Extract the [x, y] coordinate from the center of the cell holding the provided text.  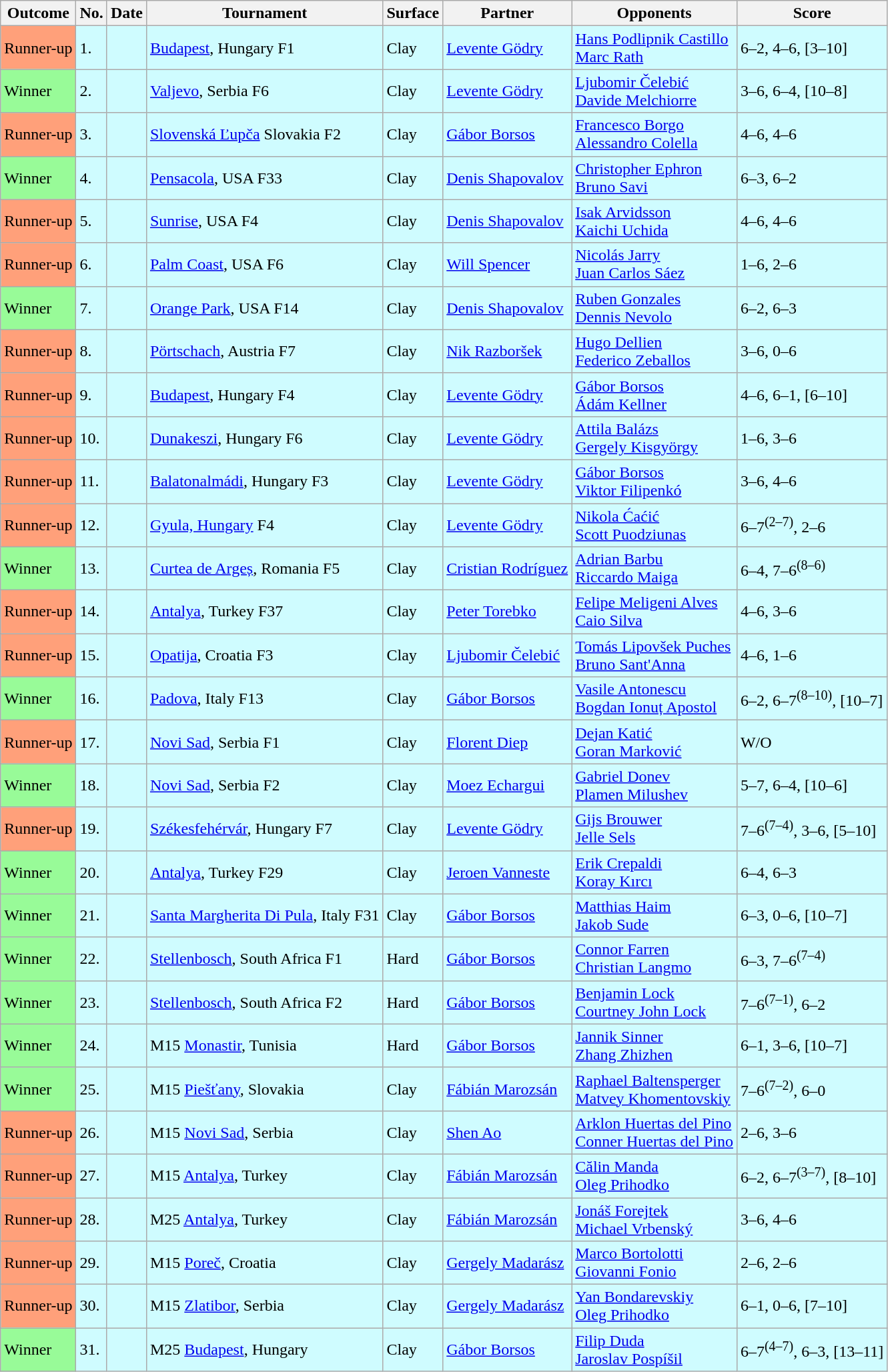
Matthias Haim Jakob Sude [654, 915]
29. [91, 1263]
Tomás Lipovšek Puches Bruno Sant'Anna [654, 655]
M15 Monastir, Tunisia [264, 1046]
4. [91, 177]
Opatija, Croatia F3 [264, 655]
Francesco Borgo Alessandro Colella [654, 135]
Adrian Barbu Riccardo Maiga [654, 568]
Shen Ao [507, 1133]
Nikola Ćaćić Scott Puodziunas [654, 524]
Sunrise, USA F4 [264, 221]
Jonáš Forejtek Michael Vrbenský [654, 1219]
6–3, 0–6, [10–7] [811, 915]
Outcome [39, 13]
17. [91, 742]
5. [91, 221]
1–6, 3–6 [811, 438]
3–6, 0–6 [811, 351]
Nicolás Jarry Juan Carlos Sáez [654, 264]
Tournament [264, 13]
6–2, 6–7(3–7), [8–10] [811, 1175]
12. [91, 524]
Will Spencer [507, 264]
7–6(7–2), 6–0 [811, 1089]
9. [91, 395]
Gábor Borsos Viktor Filipenkó [654, 482]
Partner [507, 13]
Gabriel Donev Plamen Milushev [654, 786]
Marco Bortolotti Giovanni Fonio [654, 1263]
6–3, 6–2 [811, 177]
Palm Coast, USA F6 [264, 264]
Surface [413, 13]
6–2, 4–6, [3–10] [811, 48]
Christopher Ephron Bruno Savi [654, 177]
25. [91, 1089]
Raphael Baltensperger Matvey Khomentovskiy [654, 1089]
Gábor Borsos Ádám Kellner [654, 395]
Santa Margherita Di Pula, Italy F31 [264, 915]
Călin Manda Oleg Prihodko [654, 1175]
7–6(7–1), 6–2 [811, 1002]
10. [91, 438]
14. [91, 612]
Orange Park, USA F14 [264, 308]
Ljubomir Čelebić Davide Melchiorre [654, 91]
Felipe Meligeni Alves Caio Silva [654, 612]
Pensacola, USA F33 [264, 177]
2–6, 2–6 [811, 1263]
3–6, 6–4, [10–8] [811, 91]
30. [91, 1306]
6–7(2–7), 2–6 [811, 524]
28. [91, 1219]
Peter Torebko [507, 612]
Yan Bondarevskiy Oleg Prihodko [654, 1306]
24. [91, 1046]
16. [91, 699]
6–4, 6–3 [811, 872]
7–6(7–4), 3–6, [5–10] [811, 828]
6–3, 7–6(7–4) [811, 959]
8. [91, 351]
Vasile Antonescu Bogdan Ionuț Apostol [654, 699]
Stellenbosch, South Africa F2 [264, 1002]
Székesfehérvár, Hungary F7 [264, 828]
Filip Duda Jaroslav Pospíšil [654, 1350]
6–7(4–7), 6–3, [13–11] [811, 1350]
Benjamin Lock Courtney John Lock [654, 1002]
Novi Sad, Serbia F2 [264, 786]
15. [91, 655]
Balatonalmádi, Hungary F3 [264, 482]
M25 Budapest, Hungary [264, 1350]
Florent Diep [507, 742]
Score [811, 13]
22. [91, 959]
6–1, 3–6, [10–7] [811, 1046]
Hans Podlipnik Castillo Marc Rath [654, 48]
Antalya, Turkey F29 [264, 872]
Budapest, Hungary F4 [264, 395]
Valjevo, Serbia F6 [264, 91]
Arklon Huertas del Pino Conner Huertas del Pino [654, 1133]
6–2, 6–7(8–10), [10–7] [811, 699]
Stellenbosch, South Africa F1 [264, 959]
11. [91, 482]
Date [127, 13]
Dunakeszi, Hungary F6 [264, 438]
Erik Crepaldi Koray Kırcı [654, 872]
4–6, 1–6 [811, 655]
19. [91, 828]
Nik Razboršek [507, 351]
26. [91, 1133]
Hugo Dellien Federico Zeballos [654, 351]
Curtea de Argeș, Romania F5 [264, 568]
3. [91, 135]
Attila Balázs Gergely Kisgyörgy [654, 438]
M15 Piešťany, Slovakia [264, 1089]
Budapest, Hungary F1 [264, 48]
Padova, Italy F13 [264, 699]
7. [91, 308]
M15 Antalya, Turkey [264, 1175]
13. [91, 568]
Dejan Katić Goran Marković [654, 742]
Jannik Sinner Zhang Zhizhen [654, 1046]
21. [91, 915]
M15 Poreč, Croatia [264, 1263]
Antalya, Turkey F37 [264, 612]
5–7, 6–4, [10–6] [811, 786]
6–4, 7–6(8–6) [811, 568]
Isak Arvidsson Kaichi Uchida [654, 221]
Connor Farren Christian Langmo [654, 959]
20. [91, 872]
18. [91, 786]
1–6, 2–6 [811, 264]
Novi Sad, Serbia F1 [264, 742]
2. [91, 91]
Moez Echargui [507, 786]
6. [91, 264]
31. [91, 1350]
4–6, 3–6 [811, 612]
M25 Antalya, Turkey [264, 1219]
Ljubomir Čelebić [507, 655]
Jeroen Vanneste [507, 872]
Cristian Rodríguez [507, 568]
Gyula, Hungary F4 [264, 524]
No. [91, 13]
M15 Zlatibor, Serbia [264, 1306]
M15 Novi Sad, Serbia [264, 1133]
27. [91, 1175]
6–2, 6–3 [811, 308]
2–6, 3–6 [811, 1133]
4–6, 6–1, [6–10] [811, 395]
6–1, 0–6, [7–10] [811, 1306]
Pörtschach, Austria F7 [264, 351]
23. [91, 1002]
W/O [811, 742]
Ruben Gonzales Dennis Nevolo [654, 308]
1. [91, 48]
Gijs Brouwer Jelle Sels [654, 828]
Opponents [654, 13]
Slovenská Ľupča Slovakia F2 [264, 135]
